Capture the cell that displays the provided text and extract its [X, Y] central coordinate. 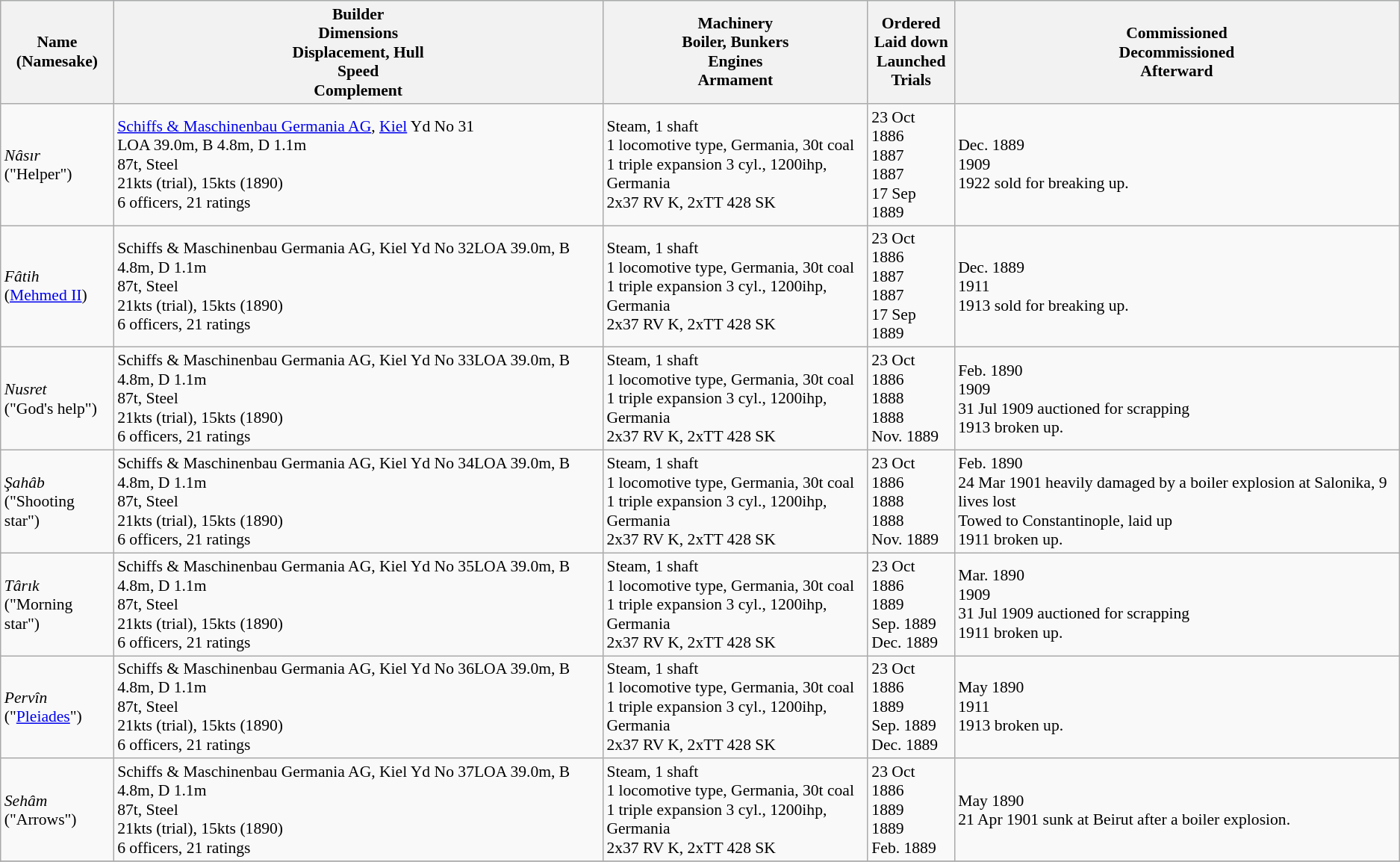
Fâtih(Mehmed II) [57, 287]
Schiffs & Maschinenbau Germania AG, Kiel Yd No 33LOA 39.0m, B 4.8m, D 1.1m87t, Steel21kts (trial), 15kts (1890)6 officers, 21 ratings [358, 399]
BuilderDimensionsDisplacement, HullSpeedComplement [358, 52]
Pervîn("Pleiades") [57, 707]
Târık("Morning star") [57, 604]
Name(Namesake) [57, 52]
CommissionedDecommissionedAfterward [1177, 52]
Schiffs & Maschinenbau Germania AG, Kiel Yd No 37LOA 39.0m, B 4.8m, D 1.1m87t, Steel21kts (trial), 15kts (1890)6 officers, 21 ratings [358, 810]
Feb. 1890190931 Jul 1909 auctioned for scrapping1913 broken up. [1177, 399]
Sehâm("Arrows") [57, 810]
Schiffs & Maschinenbau Germania AG, Kiel Yd No 31LOA 39.0m, B 4.8m, D 1.1m87t, Steel21kts (trial), 15kts (1890)6 officers, 21 ratings [358, 164]
Schiffs & Maschinenbau Germania AG, Kiel Yd No 35LOA 39.0m, B 4.8m, D 1.1m87t, Steel21kts (trial), 15kts (1890)6 officers, 21 ratings [358, 604]
Schiffs & Maschinenbau Germania AG, Kiel Yd No 34LOA 39.0m, B 4.8m, D 1.1m87t, Steel21kts (trial), 15kts (1890)6 officers, 21 ratings [358, 502]
Şahâb("Shooting star") [57, 502]
Nâsır("Helper") [57, 164]
Schiffs & Maschinenbau Germania AG, Kiel Yd No 32LOA 39.0m, B 4.8m, D 1.1m87t, Steel21kts (trial), 15kts (1890)6 officers, 21 ratings [358, 287]
Nusret("God's help") [57, 399]
23 Oct 188618891889Feb. 1889 [911, 810]
Feb. 189024 Mar 1901 heavily damaged by a boiler explosion at Salonika, 9 lives lostTowed to Constantinople, laid up1911 broken up. [1177, 502]
Dec. 188919111913 sold for breaking up. [1177, 287]
May 189019111913 broken up. [1177, 707]
OrderedLaid downLaunchedTrials [911, 52]
MachineryBoiler, BunkersEnginesArmament [735, 52]
Mar. 1890190931 Jul 1909 auctioned for scrapping1911 broken up. [1177, 604]
May 189021 Apr 1901 sunk at Beirut after a boiler explosion. [1177, 810]
Schiffs & Maschinenbau Germania AG, Kiel Yd No 36LOA 39.0m, B 4.8m, D 1.1m87t, Steel21kts (trial), 15kts (1890)6 officers, 21 ratings [358, 707]
Dec. 188919091922 sold for breaking up. [1177, 164]
